Return [x, y] of the center of cell containing provided text 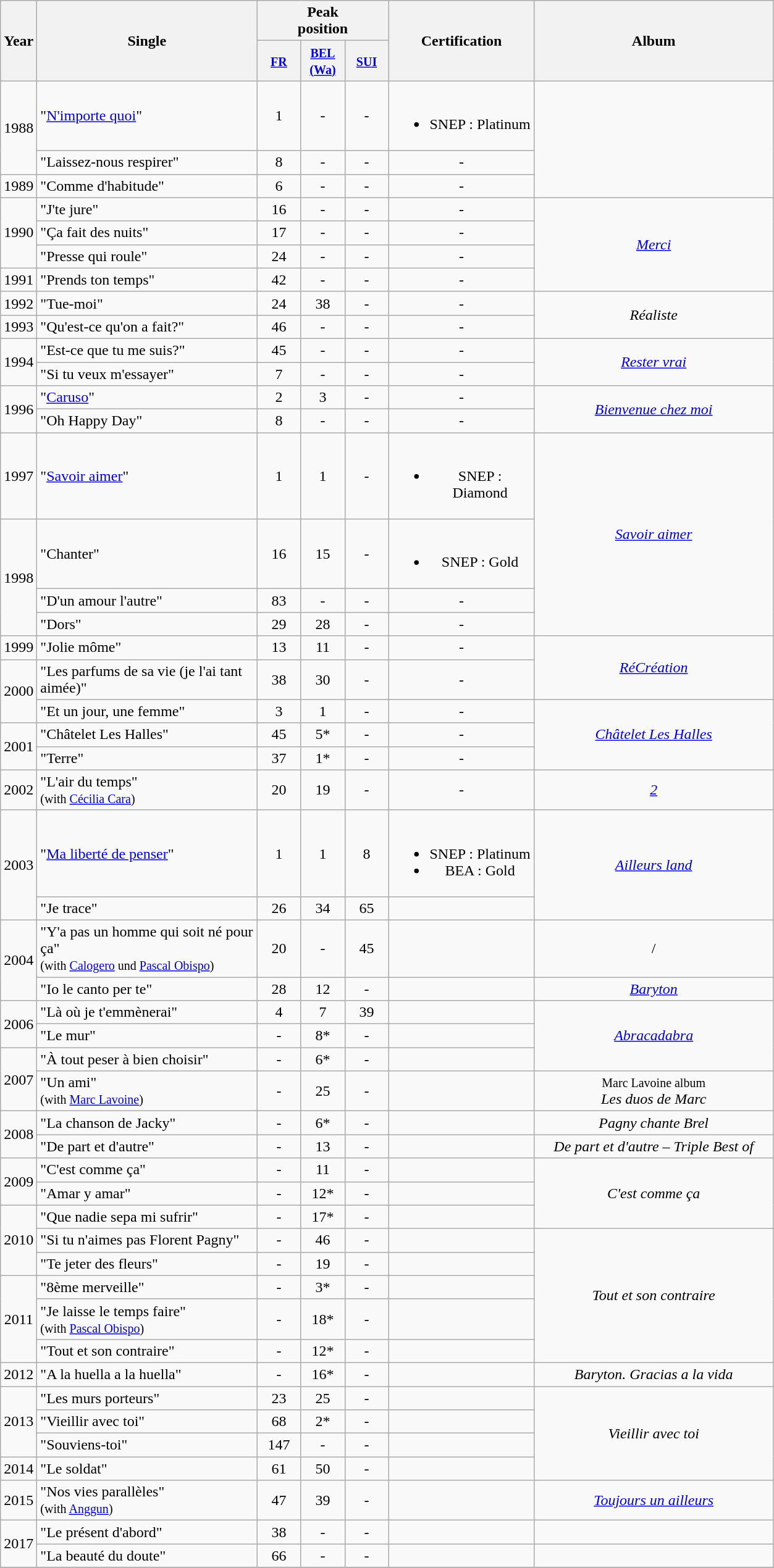
2000 [19, 691]
"Te jeter des fleurs" [147, 1264]
"Oh Happy Day" [147, 421]
Toujours un ailleurs [654, 1500]
Year [19, 41]
2017 [19, 1544]
"Souviens-toi" [147, 1445]
2011 [19, 1319]
Peak position [322, 21]
"Je trace" [147, 908]
FR [279, 60]
2015 [19, 1500]
"Que nadie sepa mi sufrir" [147, 1217]
"Est-ce que tu me suis?" [147, 350]
"J'te jure" [147, 209]
2006 [19, 1024]
1993 [19, 327]
Certification [461, 41]
61 [279, 1469]
1999 [19, 648]
"C'est comme ça" [147, 1170]
"N'importe quoi" [147, 116]
"À tout peser à bien choisir" [147, 1059]
De part et d'autre – Triple Best of [654, 1146]
18* [322, 1319]
"La chanson de Jacky" [147, 1123]
"De part et d'autre" [147, 1146]
"Terre" [147, 758]
"Si tu veux m'essayer" [147, 373]
"Le soldat" [147, 1469]
17 [279, 233]
"Vieillir avec toi" [147, 1422]
"Châtelet Les Halles" [147, 735]
1989 [19, 186]
"Amar y amar" [147, 1193]
"La beauté du doute" [147, 1556]
SUI [367, 60]
"A la huella a la huella" [147, 1374]
2013 [19, 1422]
"Y'a pas un homme qui soit né pour ça" (with Calogero und Pascal Obispo) [147, 948]
"L'air du temps" (with Cécilia Cara) [147, 790]
1994 [19, 362]
"Jolie môme" [147, 648]
1* [322, 758]
2012 [19, 1374]
2014 [19, 1469]
2009 [19, 1182]
BEL (Wa) [322, 60]
Abracadabra [654, 1036]
29 [279, 624]
"8ème merveille" [147, 1287]
"Ma liberté de penser" [147, 853]
"Comme d'habitude" [147, 186]
Baryton. Gracias a la vida [654, 1374]
16* [322, 1374]
"Presse qui roule" [147, 256]
2002 [19, 790]
SNEP : Diamond [461, 476]
Savoir aimer [654, 535]
"Si tu n'aimes pas Florent Pagny" [147, 1240]
1998 [19, 578]
"Je laisse le temps faire" (with Pascal Obispo) [147, 1319]
68 [279, 1422]
2* [322, 1422]
26 [279, 908]
34 [322, 908]
42 [279, 280]
47 [279, 1500]
3* [322, 1287]
8* [322, 1036]
Album [654, 41]
1997 [19, 476]
Ailleurs land [654, 865]
15 [322, 554]
4 [279, 1012]
"Prends ton temps" [147, 280]
"Caruso" [147, 398]
"Tue-moi" [147, 303]
"Io le canto per te" [147, 988]
C'est comme ça [654, 1193]
"Là où je t'emmènerai" [147, 1012]
"Le présent d'abord" [147, 1532]
30 [322, 679]
2007 [19, 1079]
"Ça fait des nuits" [147, 233]
"Un ami" (with Marc Lavoine) [147, 1091]
147 [279, 1445]
Single [147, 41]
Réaliste [654, 315]
1992 [19, 303]
Bienvenue chez moi [654, 409]
"Les parfums de sa vie (je l'ai tant aimée)" [147, 679]
65 [367, 908]
1991 [19, 280]
6 [279, 186]
"Tout et son contraire" [147, 1351]
37 [279, 758]
SNEP : Gold [461, 554]
1996 [19, 409]
SNEP : Platinum [461, 116]
Rester vrai [654, 362]
Tout et son contraire [654, 1295]
17* [322, 1217]
2003 [19, 865]
12 [322, 988]
/ [654, 948]
50 [322, 1469]
Marc Lavoine albumLes duos de Marc [654, 1091]
2008 [19, 1135]
Merci [654, 244]
83 [279, 601]
66 [279, 1556]
"D'un amour l'autre" [147, 601]
2010 [19, 1240]
1990 [19, 233]
"Et un jour, une femme" [147, 711]
"Les murs porteurs" [147, 1398]
1988 [19, 127]
Baryton [654, 988]
23 [279, 1398]
"Le mur" [147, 1036]
"Chanter" [147, 554]
2004 [19, 960]
"Savoir aimer" [147, 476]
"Dors" [147, 624]
SNEP : PlatinumBEA : Gold [461, 853]
5* [322, 735]
"Qu'est-ce qu'on a fait?" [147, 327]
"Nos vies parallèles"(with Anggun) [147, 1500]
Châtelet Les Halles [654, 735]
RéCréation [654, 668]
Pagny chante Brel [654, 1123]
Vieillir avec toi [654, 1433]
2001 [19, 746]
"Laissez-nous respirer" [147, 162]
